For the text-containing cell, return its midpoint in [x, y] coordinate format. 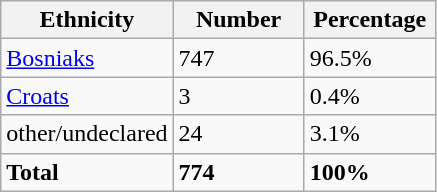
Croats [87, 96]
Percentage [370, 20]
100% [370, 172]
96.5% [370, 58]
other/undeclared [87, 134]
Number [238, 20]
Total [87, 172]
3 [238, 96]
774 [238, 172]
747 [238, 58]
3.1% [370, 134]
0.4% [370, 96]
Bosniaks [87, 58]
Ethnicity [87, 20]
24 [238, 134]
